Identify which cell holds the provided text, then report its (X, Y) central coordinate. 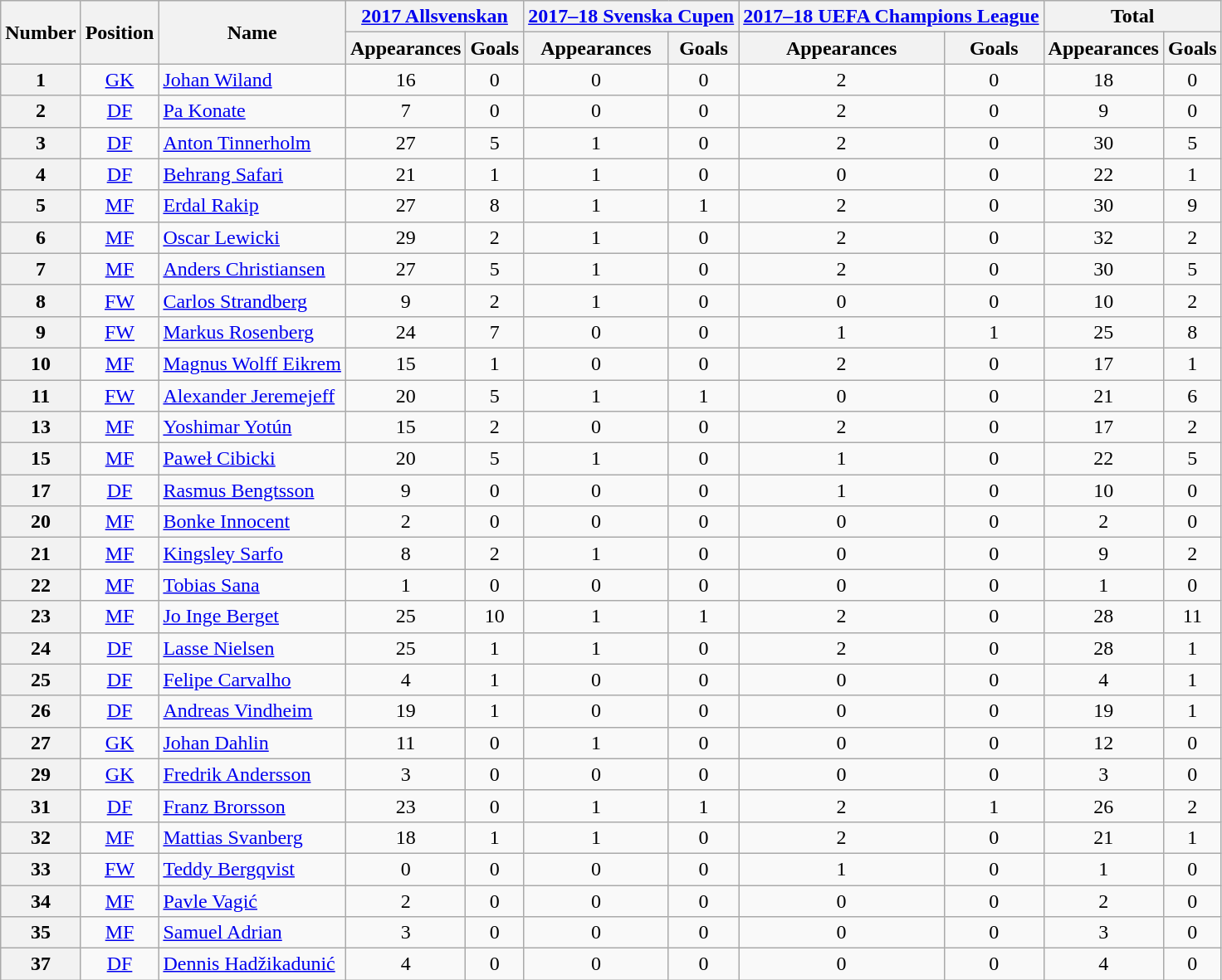
16 (405, 80)
Pavle Vagić (252, 900)
Jo Inge Berget (252, 617)
Felipe Carvalho (252, 680)
Anders Christiansen (252, 269)
Magnus Wolff Eikrem (252, 363)
Kingsley Sarfo (252, 553)
Alexander Jeremejeff (252, 396)
31 (41, 806)
35 (41, 933)
Erdal Rakip (252, 206)
Johan Wiland (252, 80)
Teddy Bergqvist (252, 869)
Oscar Lewicki (252, 237)
Carlos Strandberg (252, 300)
Yoshimar Yotún (252, 427)
Rasmus Bengtsson (252, 490)
Pa Konate (252, 111)
Lasse Nielsen (252, 648)
34 (41, 900)
2017–18 Svenska Cupen (631, 17)
Samuel Adrian (252, 933)
37 (41, 964)
2017 Allsvenskan (434, 17)
Position (120, 32)
Fredrik Andersson (252, 774)
12 (1103, 743)
Behrang Safari (252, 174)
Markus Rosenberg (252, 332)
2017–18 UEFA Champions League (892, 17)
13 (41, 427)
Mattias Svanberg (252, 837)
Paweł Cibicki (252, 459)
Name (252, 32)
Total (1132, 17)
Johan Dahlin (252, 743)
Tobias Sana (252, 585)
33 (41, 869)
Anton Tinnerholm (252, 143)
Bonke Innocent (252, 522)
Number (41, 32)
Andreas Vindheim (252, 711)
Franz Brorsson (252, 806)
Dennis Hadžikadunić (252, 964)
